Detect which cell encompasses the target text, then output its [x, y] center coordinate. 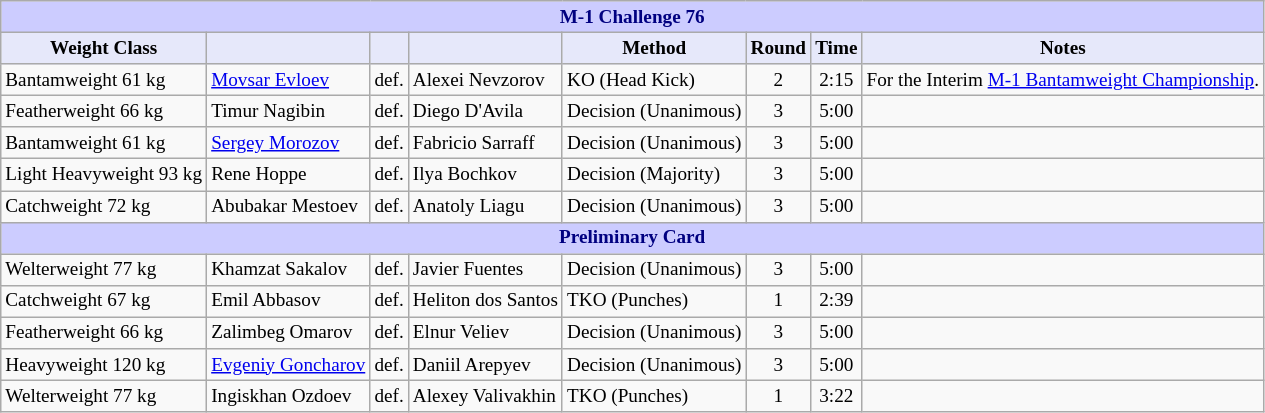
Method [654, 48]
2:39 [836, 301]
Abubakar Mestoev [288, 206]
Javier Fuentes [485, 270]
Emil Abbasov [288, 301]
Anatoly Liagu [485, 206]
M-1 Challenge 76 [632, 17]
Alexei Nevzorov [485, 80]
2:15 [836, 80]
For the Interim M-1 Bantamweight Championship. [1063, 80]
Preliminary Card [632, 238]
Khamzat Sakalov [288, 270]
Ilya Bochkov [485, 175]
Heavyweight 120 kg [104, 365]
Decision (Majority) [654, 175]
Round [778, 48]
Alexey Valivakhin [485, 396]
Notes [1063, 48]
Diego D'Avila [485, 111]
Catchweight 72 kg [104, 206]
Zalimbeg Omarov [288, 333]
Fabricio Sarraff [485, 143]
Movsar Evloev [288, 80]
3:22 [836, 396]
Light Heavyweight 93 kg [104, 175]
Elnur Veliev [485, 333]
Heliton dos Santos [485, 301]
2 [778, 80]
Evgeniy Goncharov [288, 365]
Timur Nagibin [288, 111]
Time [836, 48]
Rene Hoppe [288, 175]
Daniil Arepyev [485, 365]
Weight Class [104, 48]
KO (Head Kick) [654, 80]
Ingiskhan Ozdoev [288, 396]
Sergey Morozov [288, 143]
Catchweight 67 kg [104, 301]
